Detect which cell encompasses the target text, then output its [x, y] center coordinate. 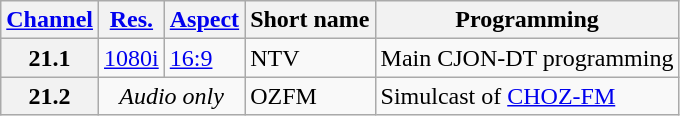
NTV [310, 58]
Simulcast of CHOZ-FM [527, 96]
21.2 [50, 96]
Channel [50, 20]
Programming [527, 20]
Res. [132, 20]
21.1 [50, 58]
Short name [310, 20]
16:9 [204, 58]
Audio only [172, 96]
OZFM [310, 96]
Aspect [204, 20]
Main CJON-DT programming [527, 58]
1080i [132, 58]
